Extract the (X, Y) coordinate from the center of the cell holding the provided text.  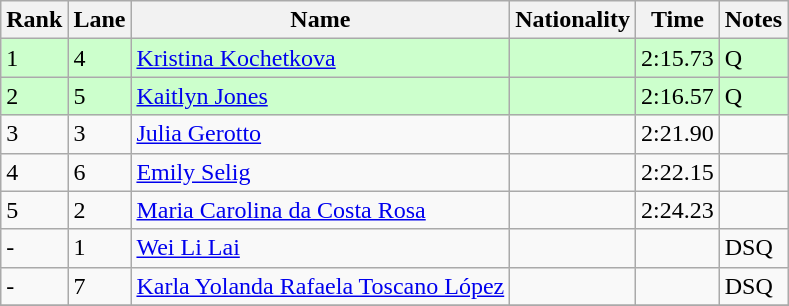
Lane (100, 20)
Wei Li Lai (320, 248)
Nationality (573, 20)
2:15.73 (677, 58)
7 (100, 286)
Kaitlyn Jones (320, 96)
Time (677, 20)
Karla Yolanda Rafaela Toscano López (320, 286)
Rank (34, 20)
2:22.15 (677, 172)
2:16.57 (677, 96)
Julia Gerotto (320, 134)
Notes (753, 20)
6 (100, 172)
Maria Carolina da Costa Rosa (320, 210)
2:21.90 (677, 134)
Emily Selig (320, 172)
Name (320, 20)
2:24.23 (677, 210)
Kristina Kochetkova (320, 58)
